Detect which cell encompasses the target text, then output its [x, y] center coordinate. 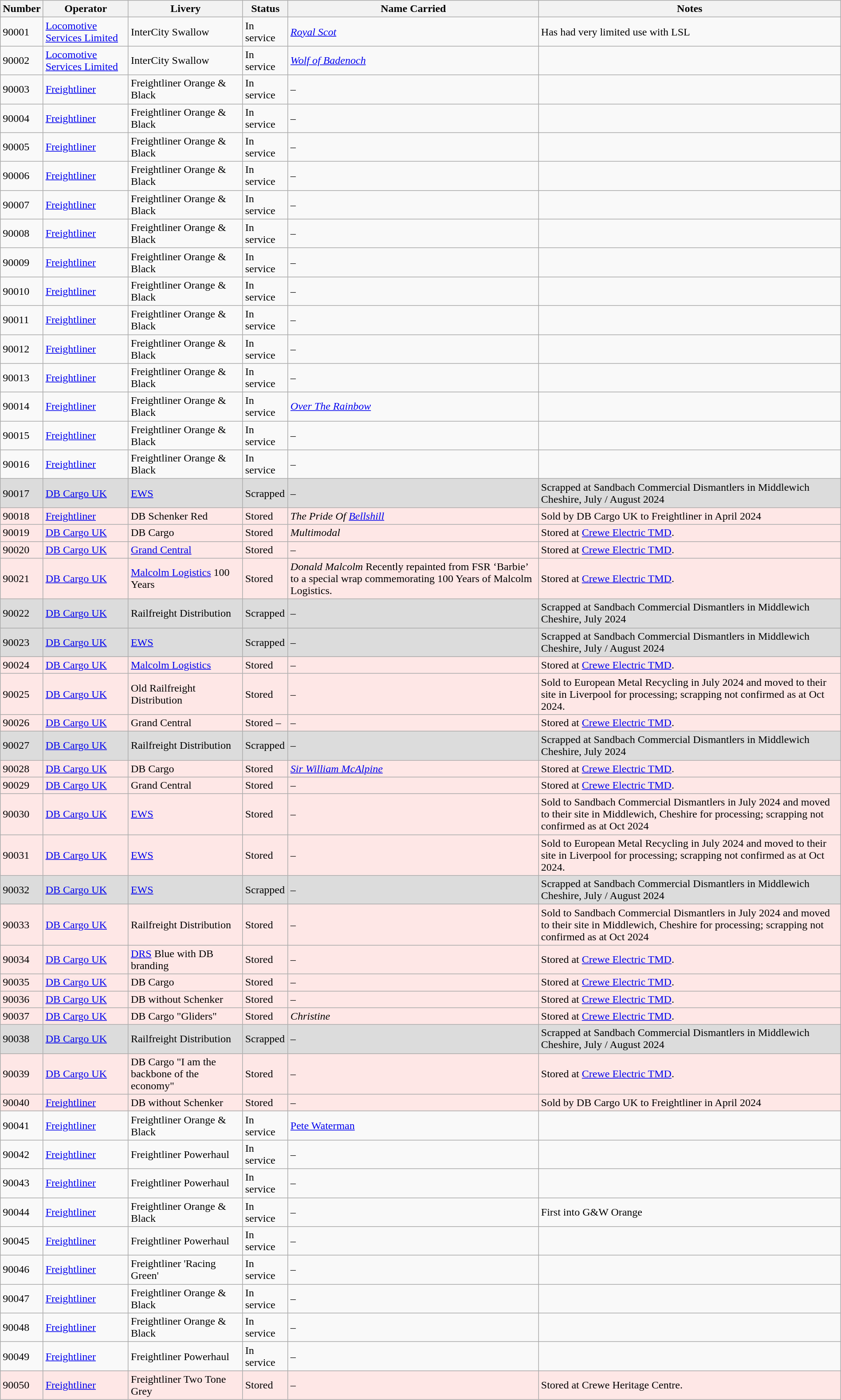
90019 [22, 533]
90034 [22, 959]
90001 [22, 32]
Old Railfreight Distribution [185, 694]
DB Cargo "Gliders" [185, 1016]
90011 [22, 320]
90025 [22, 694]
Livery [185, 9]
Malcolm Logistics 100 Years [185, 579]
Over The Rainbow [413, 407]
First into G&W Orange [689, 1212]
90017 [22, 493]
90014 [22, 407]
90004 [22, 118]
90047 [22, 1299]
90002 [22, 60]
90020 [22, 550]
Donald Malcolm Recently repainted from FSR ‘Barbie’ to a special wrap commemorating 100 Years of Malcolm Logistics. [413, 579]
90027 [22, 746]
90022 [22, 614]
90040 [22, 1103]
90044 [22, 1212]
90026 [22, 723]
90048 [22, 1327]
90005 [22, 147]
90023 [22, 642]
90009 [22, 262]
90043 [22, 1183]
90021 [22, 579]
90016 [22, 465]
90015 [22, 435]
Notes [689, 9]
Multimodal [413, 533]
90045 [22, 1241]
Malcolm Logistics [185, 665]
DB Schenker Red [185, 516]
90007 [22, 205]
Sir William McAlpine [413, 768]
90036 [22, 999]
90049 [22, 1357]
Name Carried [413, 9]
90033 [22, 925]
DB Cargo "I am the backbone of the economy" [185, 1074]
90031 [22, 855]
Freightliner Two Tone Grey [185, 1385]
Royal Scot [413, 32]
90037 [22, 1016]
Stored – [265, 723]
90012 [22, 348]
Wolf of Badenoch [413, 60]
90042 [22, 1154]
Stored at Crewe Heritage Centre. [689, 1385]
The Pride Of Bellshill [413, 516]
Has had very limited use with LSL [689, 32]
Number [22, 9]
90038 [22, 1039]
90050 [22, 1385]
90028 [22, 768]
90029 [22, 786]
90008 [22, 233]
90010 [22, 291]
Freightliner 'Racing Green' [185, 1270]
90032 [22, 890]
90003 [22, 90]
Pete Waterman [413, 1125]
DRS Blue with DB branding [185, 959]
90024 [22, 665]
Christine [413, 1016]
90041 [22, 1125]
90030 [22, 814]
Status [265, 9]
Operator [86, 9]
90013 [22, 378]
90046 [22, 1270]
90039 [22, 1074]
90035 [22, 982]
90018 [22, 516]
90006 [22, 176]
